Pinpoint the cell where the given text exists, returning its (X, Y) midpoint coordinate. 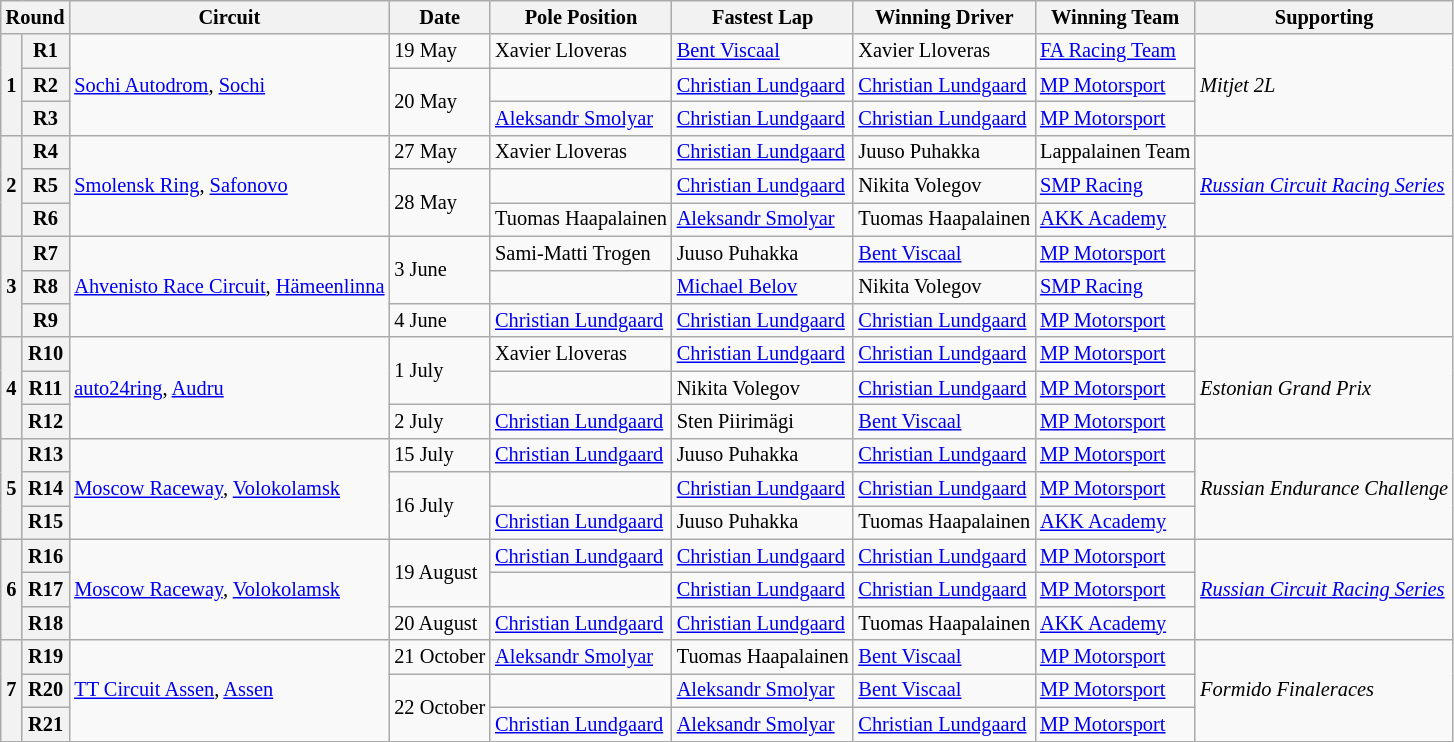
22 October (440, 706)
R16 (46, 556)
Smolensk Ring, Safonovo (229, 186)
Sochi Autodrom, Sochi (229, 84)
Supporting (1324, 17)
Sami-Matti Trogen (581, 253)
27 May (440, 152)
R17 (46, 589)
6 (12, 590)
16 July (440, 506)
R10 (46, 354)
Michael Belov (763, 287)
R3 (46, 118)
Circuit (229, 17)
R13 (46, 455)
Fastest Lap (763, 17)
1 July (440, 370)
R18 (46, 623)
Formido Finaleraces (1324, 690)
R11 (46, 388)
R4 (46, 152)
R7 (46, 253)
R6 (46, 219)
2 July (440, 421)
Round (36, 17)
R8 (46, 287)
28 May (440, 202)
Date (440, 17)
1 (12, 84)
R19 (46, 657)
2 (12, 186)
R1 (46, 51)
Winning Driver (944, 17)
19 May (440, 51)
FA Racing Team (1115, 51)
3 June (440, 270)
21 October (440, 657)
Mitjet 2L (1324, 84)
Estonian Grand Prix (1324, 388)
7 (12, 690)
R9 (46, 320)
Ahvenisto Race Circuit, Hämeenlinna (229, 286)
R5 (46, 186)
R2 (46, 85)
Pole Position (581, 17)
auto24ring, Audru (229, 388)
20 May (440, 102)
TT Circuit Assen, Assen (229, 690)
R20 (46, 690)
Winning Team (1115, 17)
R14 (46, 489)
R21 (46, 724)
R15 (46, 522)
Lappalainen Team (1115, 152)
R12 (46, 421)
15 July (440, 455)
19 August (440, 572)
Sten Piirimägi (763, 421)
4 June (440, 320)
Russian Endurance Challenge (1324, 488)
5 (12, 488)
3 (12, 286)
4 (12, 388)
20 August (440, 623)
